Find where the given text appears and provide that cell's center as [X, Y] coordinate. 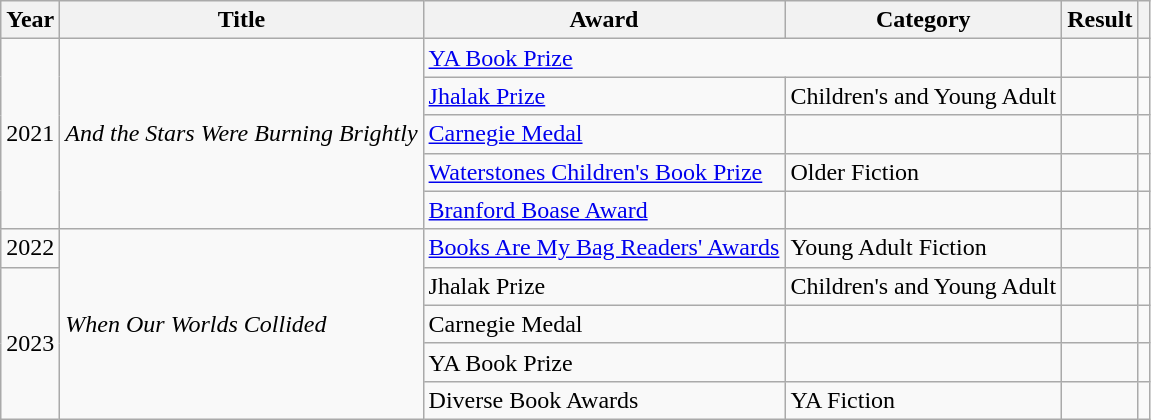
Category [924, 20]
When Our Worlds Collided [242, 324]
2022 [30, 248]
YA Fiction [924, 400]
Award [604, 20]
Young Adult Fiction [924, 248]
Year [30, 20]
Waterstones Children's Book Prize [604, 172]
2023 [30, 343]
Older Fiction [924, 172]
Books Are My Bag Readers' Awards [604, 248]
Title [242, 20]
Diverse Book Awards [604, 400]
Branford Boase Award [604, 210]
2021 [30, 134]
Result [1100, 20]
And the Stars Were Burning Brightly [242, 134]
